Identify which cell holds the provided text, then report its (x, y) central coordinate. 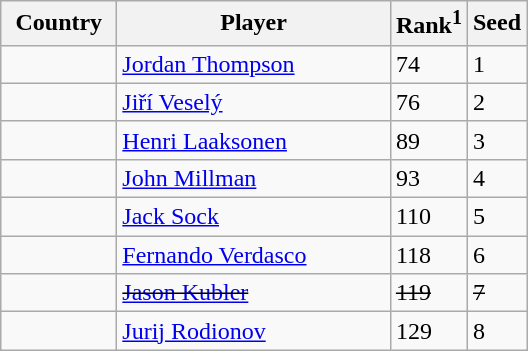
Jack Sock (254, 217)
Henri Laaksonen (254, 140)
93 (428, 178)
1 (496, 64)
6 (496, 255)
89 (428, 140)
7 (496, 293)
76 (428, 102)
Country (59, 24)
Jordan Thompson (254, 64)
118 (428, 255)
119 (428, 293)
74 (428, 64)
8 (496, 331)
Seed (496, 24)
4 (496, 178)
Player (254, 24)
3 (496, 140)
5 (496, 217)
2 (496, 102)
Jiří Veselý (254, 102)
110 (428, 217)
Fernando Verdasco (254, 255)
129 (428, 331)
Rank1 (428, 24)
Jurij Rodionov (254, 331)
Jason Kubler (254, 293)
John Millman (254, 178)
